Extract the (X, Y) coordinate from the center of the cell holding the provided text.  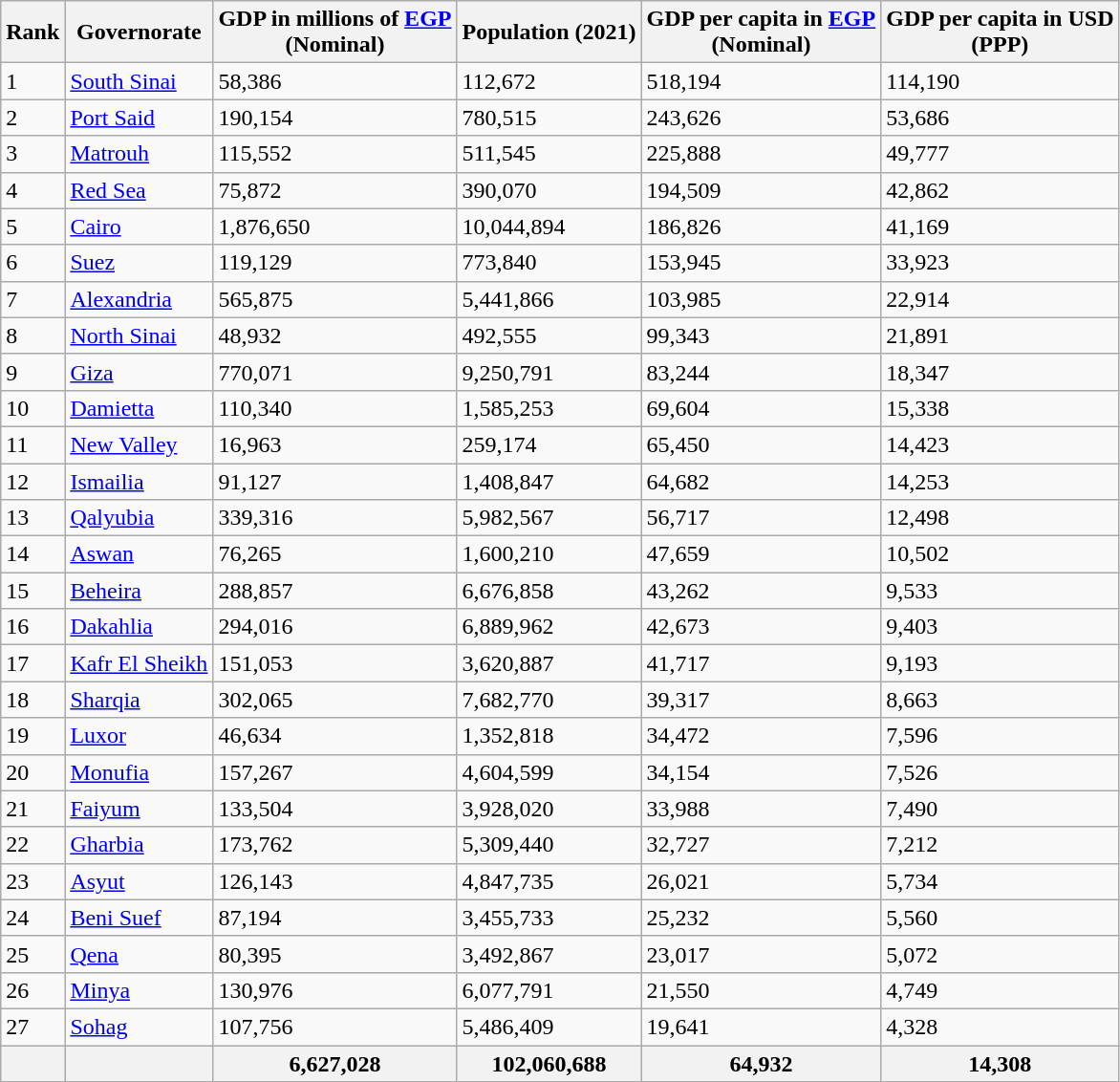
25,232 (761, 918)
76,265 (334, 554)
39,317 (761, 700)
49,777 (1000, 154)
9,250,791 (549, 372)
1,585,253 (549, 408)
34,154 (761, 772)
Beheira (140, 591)
115,552 (334, 154)
390,070 (549, 190)
225,888 (761, 154)
33,988 (761, 809)
119,129 (334, 263)
47,659 (761, 554)
23 (32, 881)
New Valley (140, 444)
Giza (140, 372)
4,749 (1000, 990)
6,676,858 (549, 591)
65,450 (761, 444)
Alexandria (140, 299)
Faiyum (140, 809)
1,600,210 (549, 554)
157,267 (334, 772)
12 (32, 481)
190,154 (334, 118)
3 (32, 154)
87,194 (334, 918)
9,403 (1000, 627)
Suez (140, 263)
14,423 (1000, 444)
2 (32, 118)
26 (32, 990)
42,862 (1000, 190)
5,486,409 (549, 1027)
7,596 (1000, 736)
32,727 (761, 845)
46,634 (334, 736)
5,072 (1000, 954)
126,143 (334, 881)
7 (32, 299)
4,847,735 (549, 881)
7,682,770 (549, 700)
6,077,791 (549, 990)
Cairo (140, 227)
151,053 (334, 663)
75,872 (334, 190)
21 (32, 809)
492,555 (549, 335)
103,985 (761, 299)
Damietta (140, 408)
69,604 (761, 408)
16 (32, 627)
10 (32, 408)
80,395 (334, 954)
20 (32, 772)
107,756 (334, 1027)
194,509 (761, 190)
4,604,599 (549, 772)
14 (32, 554)
91,127 (334, 481)
25 (32, 954)
Sohag (140, 1027)
22 (32, 845)
8,663 (1000, 700)
South Sinai (140, 81)
3,492,867 (549, 954)
15,338 (1000, 408)
780,515 (549, 118)
7,490 (1000, 809)
GDP per capita in USD(PPP) (1000, 32)
24 (32, 918)
339,316 (334, 518)
5,560 (1000, 918)
GDP per capita in EGP(Nominal) (761, 32)
North Sinai (140, 335)
Red Sea (140, 190)
21,550 (761, 990)
18 (32, 700)
173,762 (334, 845)
19,641 (761, 1027)
12,498 (1000, 518)
7,212 (1000, 845)
Monufia (140, 772)
7,526 (1000, 772)
112,672 (549, 81)
99,343 (761, 335)
110,340 (334, 408)
Port Said (140, 118)
10,502 (1000, 554)
565,875 (334, 299)
53,686 (1000, 118)
Aswan (140, 554)
42,673 (761, 627)
11 (32, 444)
10,044,894 (549, 227)
6,627,028 (334, 1064)
3,928,020 (549, 809)
41,169 (1000, 227)
5,982,567 (549, 518)
33,923 (1000, 263)
21,891 (1000, 335)
15 (32, 591)
Qena (140, 954)
133,504 (334, 809)
Qalyubia (140, 518)
Ismailia (140, 481)
511,545 (549, 154)
9,533 (1000, 591)
Rank (32, 32)
4,328 (1000, 1027)
5 (32, 227)
Matrouh (140, 154)
294,016 (334, 627)
64,932 (761, 1064)
Gharbia (140, 845)
34,472 (761, 736)
GDP in millions of EGP(Nominal) (334, 32)
41,717 (761, 663)
43,262 (761, 591)
14,308 (1000, 1064)
26,021 (761, 881)
5,309,440 (549, 845)
102,060,688 (549, 1064)
9 (32, 372)
1,352,818 (549, 736)
186,826 (761, 227)
83,244 (761, 372)
16,963 (334, 444)
773,840 (549, 263)
6 (32, 263)
Minya (140, 990)
22,914 (1000, 299)
64,682 (761, 481)
5,734 (1000, 881)
518,194 (761, 81)
8 (32, 335)
Beni Suef (140, 918)
18,347 (1000, 372)
9,193 (1000, 663)
Sharqia (140, 700)
Asyut (140, 881)
Kafr El Sheikh (140, 663)
Governorate (140, 32)
130,976 (334, 990)
5,441,866 (549, 299)
1,408,847 (549, 481)
Dakahlia (140, 627)
48,932 (334, 335)
23,017 (761, 954)
114,190 (1000, 81)
13 (32, 518)
19 (32, 736)
1 (32, 81)
58,386 (334, 81)
56,717 (761, 518)
4 (32, 190)
1,876,650 (334, 227)
288,857 (334, 591)
6,889,962 (549, 627)
3,620,887 (549, 663)
27 (32, 1027)
302,065 (334, 700)
3,455,733 (549, 918)
243,626 (761, 118)
Population (2021) (549, 32)
153,945 (761, 263)
259,174 (549, 444)
770,071 (334, 372)
17 (32, 663)
14,253 (1000, 481)
Luxor (140, 736)
